For the text-containing cell, return its midpoint in [X, Y] coordinate format. 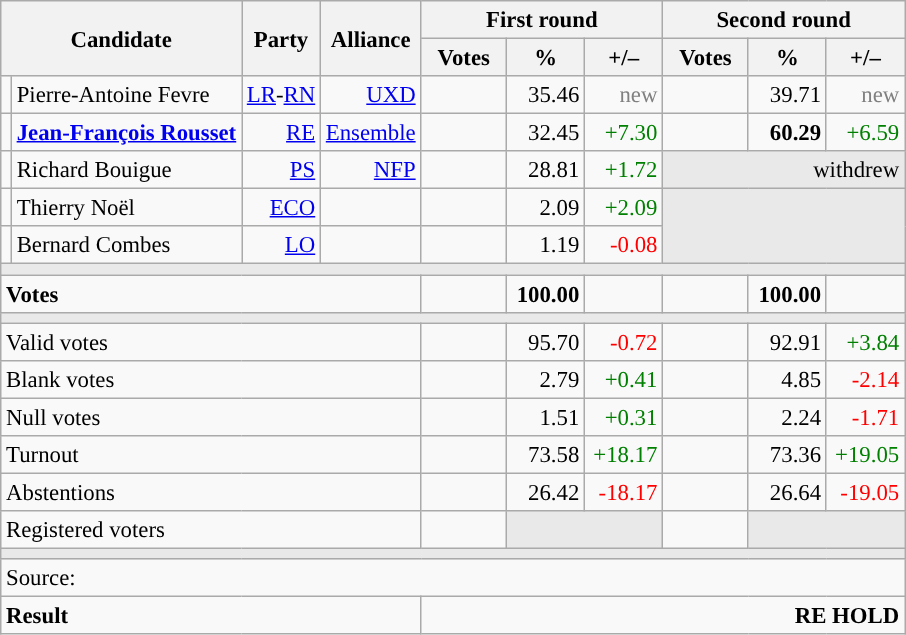
+18.17 [624, 455]
Turnout [211, 455]
Null votes [211, 417]
+3.84 [865, 342]
39.71 [787, 95]
28.81 [546, 170]
26.42 [546, 492]
Registered voters [211, 530]
73.36 [787, 455]
Abstentions [211, 492]
Thierry Noël [126, 208]
Valid votes [211, 342]
LO [282, 245]
-0.72 [624, 342]
Bernard Combes [126, 245]
Jean-François Rousset [126, 133]
Richard Bouigue [126, 170]
First round [542, 20]
73.58 [546, 455]
NFP [371, 170]
1.19 [546, 245]
32.45 [546, 133]
-19.05 [865, 492]
Ensemble [371, 133]
95.70 [546, 342]
RE [282, 133]
ECO [282, 208]
Party [282, 38]
2.09 [546, 208]
+0.41 [624, 379]
4.85 [787, 379]
Result [211, 616]
1.51 [546, 417]
26.64 [787, 492]
-2.14 [865, 379]
Second round [784, 20]
-18.17 [624, 492]
+7.30 [624, 133]
PS [282, 170]
35.46 [546, 95]
+19.05 [865, 455]
2.24 [787, 417]
+2.09 [624, 208]
UXD [371, 95]
60.29 [787, 133]
LR-RN [282, 95]
Candidate [122, 38]
2.79 [546, 379]
-0.08 [624, 245]
92.91 [787, 342]
Pierre-Antoine Fevre [126, 95]
+0.31 [624, 417]
Source: [453, 578]
Blank votes [211, 379]
Alliance [371, 38]
withdrew [784, 170]
RE HOLD [663, 616]
+6.59 [865, 133]
-1.71 [865, 417]
+1.72 [624, 170]
